Search for the cell housing the specified text and yield its (x, y) center coordinate. 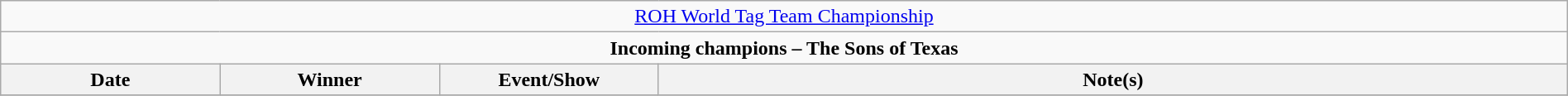
Winner (329, 79)
Note(s) (1113, 79)
ROH World Tag Team Championship (784, 17)
Incoming champions – The Sons of Texas (784, 48)
Event/Show (549, 79)
Date (111, 79)
